Find where the given text appears and provide that cell's center as [x, y] coordinate. 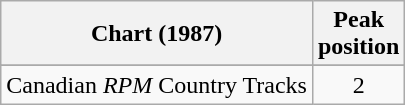
Peakposition [358, 34]
Chart (1987) [157, 34]
2 [358, 85]
Canadian RPM Country Tracks [157, 85]
